Detect which cell encompasses the target text, then output its (x, y) center coordinate. 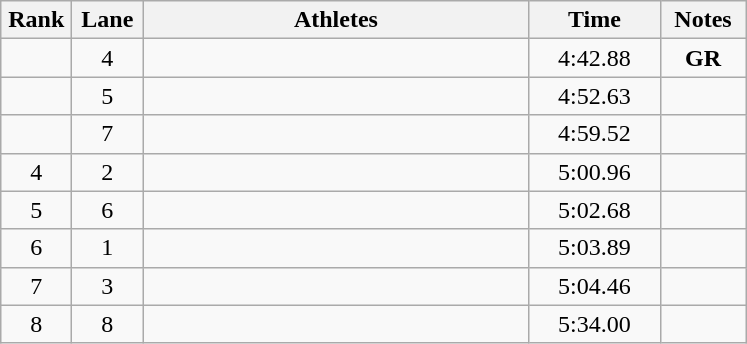
4:42.88 (594, 58)
2 (108, 172)
Lane (108, 20)
5:34.00 (594, 324)
3 (108, 286)
Athletes (336, 20)
Time (594, 20)
GR (703, 58)
Notes (703, 20)
1 (108, 248)
Rank (36, 20)
5:02.68 (594, 210)
4:52.63 (594, 96)
5:03.89 (594, 248)
5:04.46 (594, 286)
4:59.52 (594, 134)
5:00.96 (594, 172)
